Return [x, y] of the center of cell containing provided text 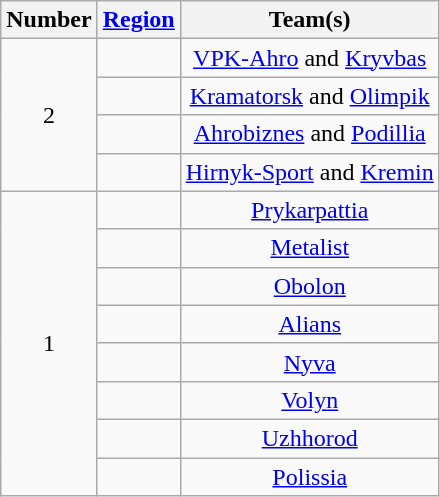
Metalist [310, 248]
Hirnyk-Sport and Kremin [310, 172]
2 [49, 115]
Kramatorsk and Olimpik [310, 96]
Prykarpattia [310, 210]
1 [49, 343]
VPK-Ahro and Kryvbas [310, 58]
Nyva [310, 362]
Number [49, 20]
Team(s) [310, 20]
Alians [310, 324]
Polissia [310, 477]
Uzhhorod [310, 438]
Obolon [310, 286]
Region [138, 20]
Volyn [310, 400]
Ahrobiznes and Podillia [310, 134]
